Pinpoint the cell where the given text exists, returning its [X, Y] midpoint coordinate. 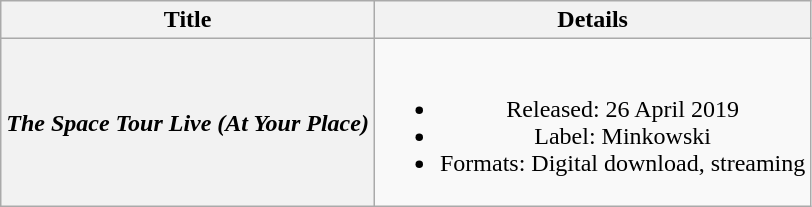
Details [592, 20]
Released: 26 April 2019Label: MinkowskiFormats: Digital download, streaming [592, 122]
Title [188, 20]
The Space Tour Live (At Your Place) [188, 122]
